For the text-containing cell, return its midpoint in (X, Y) coordinate format. 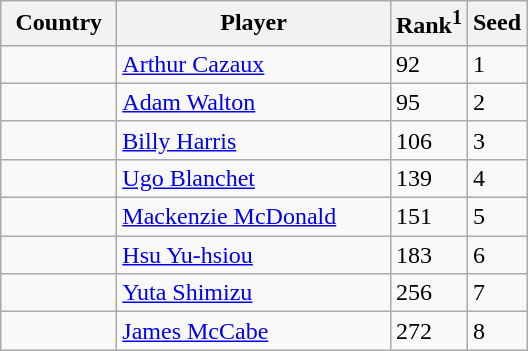
151 (428, 217)
5 (496, 217)
6 (496, 255)
3 (496, 140)
106 (428, 140)
Yuta Shimizu (254, 293)
Seed (496, 24)
183 (428, 255)
2 (496, 102)
Adam Walton (254, 102)
Hsu Yu-hsiou (254, 255)
Ugo Blanchet (254, 178)
272 (428, 331)
8 (496, 331)
Country (59, 24)
Player (254, 24)
Mackenzie McDonald (254, 217)
139 (428, 178)
92 (428, 64)
Billy Harris (254, 140)
4 (496, 178)
Rank1 (428, 24)
256 (428, 293)
95 (428, 102)
James McCabe (254, 331)
Arthur Cazaux (254, 64)
7 (496, 293)
1 (496, 64)
